Detect which cell encompasses the target text, then output its [X, Y] center coordinate. 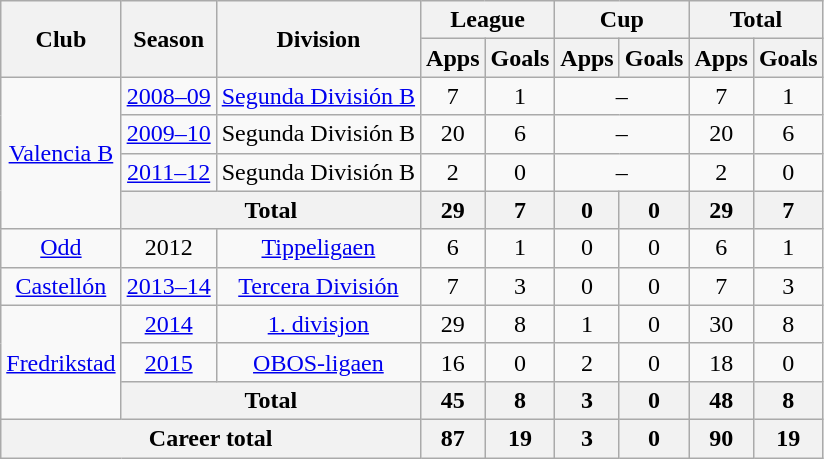
2013–14 [168, 286]
30 [721, 324]
2009–10 [168, 134]
2014 [168, 324]
League [488, 20]
Odd [61, 248]
Division [318, 39]
1. divisjon [318, 324]
Club [61, 39]
16 [453, 362]
90 [721, 438]
Career total [211, 438]
Tercera División [318, 286]
Cup [622, 20]
48 [721, 400]
18 [721, 362]
OBOS-ligaen [318, 362]
Season [168, 39]
2015 [168, 362]
45 [453, 400]
Fredrikstad [61, 362]
Tippeligaen [318, 248]
2012 [168, 248]
87 [453, 438]
2008–09 [168, 96]
2011–12 [168, 172]
Castellón [61, 286]
Valencia B [61, 153]
